Capture the cell that displays the provided text and extract its [x, y] central coordinate. 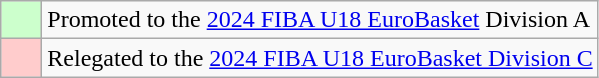
Relegated to the 2024 FIBA U18 EuroBasket Division C [320, 58]
Promoted to the 2024 FIBA U18 EuroBasket Division A [320, 20]
